Find where the given text appears and provide that cell's center as (X, Y) coordinate. 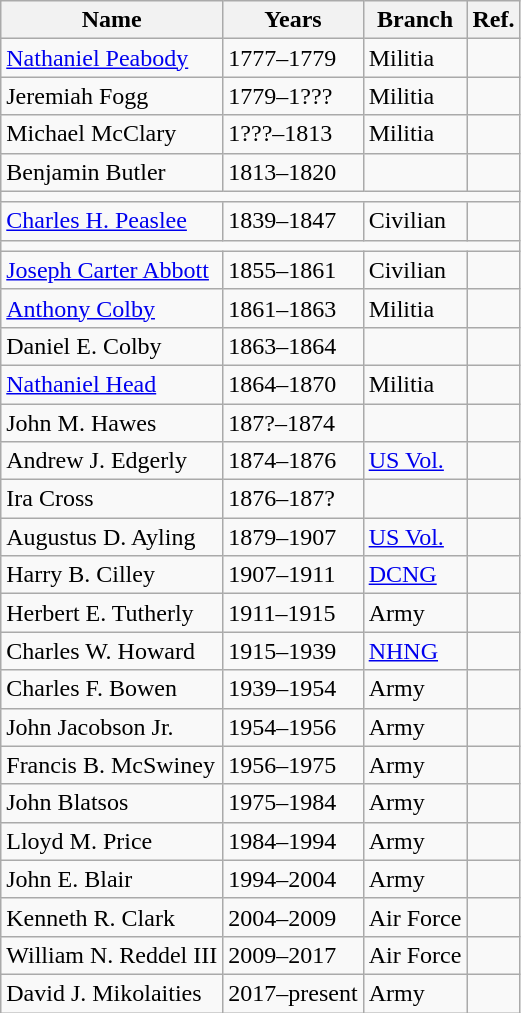
Charles W. Howard (112, 651)
John E. Blair (112, 879)
John Jacobson Jr. (112, 727)
1863–1864 (293, 346)
John Blatsos (112, 803)
1975–1984 (293, 803)
Herbert E. Tutherly (112, 613)
187?–1874 (293, 423)
Andrew J. Edgerly (112, 461)
Benjamin Butler (112, 172)
Francis B. McSwiney (112, 765)
Branch (415, 20)
John M. Hawes (112, 423)
1879–1907 (293, 537)
1911–1915 (293, 613)
Michael McClary (112, 134)
1954–1956 (293, 727)
Daniel E. Colby (112, 346)
1861–1863 (293, 308)
Jeremiah Fogg (112, 96)
1777–1779 (293, 58)
Years (293, 20)
Harry B. Cilley (112, 575)
Charles F. Bowen (112, 689)
Nathaniel Peabody (112, 58)
Kenneth R. Clark (112, 917)
1994–2004 (293, 879)
1984–1994 (293, 841)
1915–1939 (293, 651)
Nathaniel Head (112, 384)
Augustus D. Ayling (112, 537)
1813–1820 (293, 172)
1939–1954 (293, 689)
Ira Cross (112, 499)
DCNG (415, 575)
1???–1813 (293, 134)
1956–1975 (293, 765)
1855–1861 (293, 270)
David J. Mikolaities (112, 993)
Lloyd M. Price (112, 841)
1864–1870 (293, 384)
1876–187? (293, 499)
Joseph Carter Abbott (112, 270)
1779–1??? (293, 96)
1907–1911 (293, 575)
NHNG (415, 651)
Name (112, 20)
Anthony Colby (112, 308)
2017–present (293, 993)
William N. Reddel III (112, 955)
Ref. (494, 20)
2009–2017 (293, 955)
1874–1876 (293, 461)
Charles H. Peaslee (112, 221)
2004–2009 (293, 917)
1839–1847 (293, 221)
